Provide the [X, Y] coordinate of the cell's center where the given text is located.  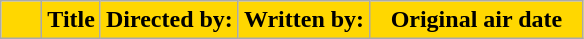
Directed by: [169, 20]
Written by: [304, 20]
Title [72, 20]
Original air date [477, 20]
